Capture the cell that displays the provided text and extract its [x, y] central coordinate. 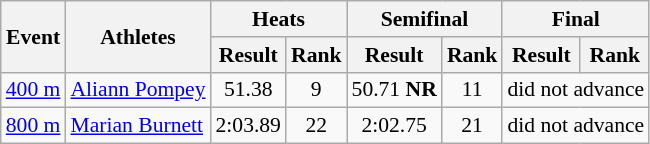
800 m [34, 126]
400 m [34, 90]
21 [472, 126]
Final [576, 19]
Heats [278, 19]
Event [34, 36]
Athletes [138, 36]
22 [316, 126]
Marian Burnett [138, 126]
11 [472, 90]
51.38 [248, 90]
2:03.89 [248, 126]
50.71 NR [394, 90]
2:02.75 [394, 126]
9 [316, 90]
Semifinal [425, 19]
Aliann Pompey [138, 90]
